Return the (X, Y) coordinate for the center point of the cell that contains the specified text.  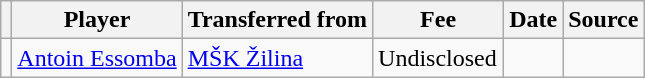
Fee (438, 20)
Date (534, 20)
Transferred from (277, 20)
Undisclosed (438, 58)
Player (97, 20)
MŠK Žilina (277, 58)
Source (604, 20)
Antoin Essomba (97, 58)
